Return the (X, Y) coordinate for the center point of the cell that contains the specified text.  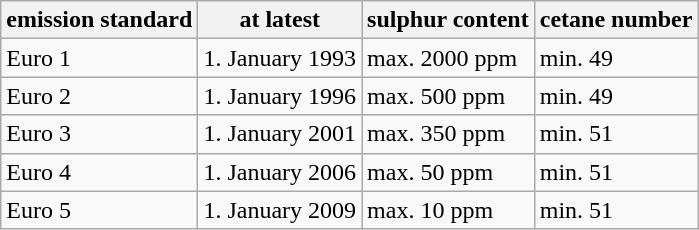
1. January 2006 (280, 172)
at latest (280, 20)
1. January 1993 (280, 58)
Euro 4 (100, 172)
Euro 3 (100, 134)
max. 10 ppm (448, 210)
max. 50 ppm (448, 172)
Euro 1 (100, 58)
1. January 2009 (280, 210)
Euro 5 (100, 210)
Euro 2 (100, 96)
sulphur content (448, 20)
max. 2000 ppm (448, 58)
1. January 1996 (280, 96)
cetane number (616, 20)
max. 350 ppm (448, 134)
1. January 2001 (280, 134)
emission standard (100, 20)
max. 500 ppm (448, 96)
